Output the (X, Y) coordinate of the center of the cell containing the given text.  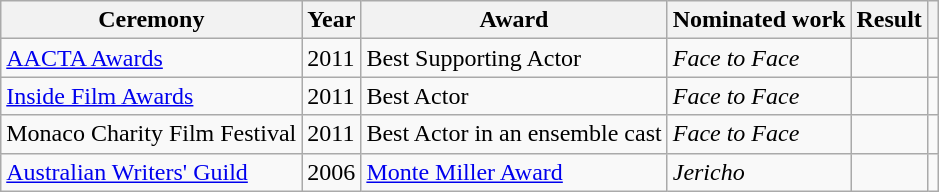
Ceremony (152, 20)
Best Actor (514, 96)
Australian Writers' Guild (152, 172)
Nominated work (759, 20)
2006 (332, 172)
Year (332, 20)
Best Actor in an ensemble cast (514, 134)
Jericho (759, 172)
Result (889, 20)
AACTA Awards (152, 58)
Inside Film Awards (152, 96)
Monte Miller Award (514, 172)
Monaco Charity Film Festival (152, 134)
Award (514, 20)
Best Supporting Actor (514, 58)
